Output the [x, y] coordinate of the center of the cell containing the given text.  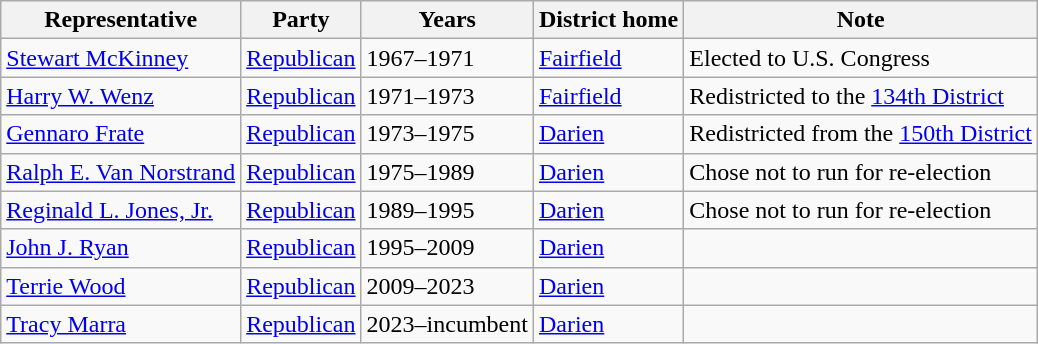
Ralph E. Van Norstrand [121, 172]
Representative [121, 20]
Party [301, 20]
1971–1973 [447, 96]
1995–2009 [447, 248]
2023–incumbent [447, 324]
Reginald L. Jones, Jr. [121, 210]
Elected to U.S. Congress [861, 58]
Redistricted to the 134th District [861, 96]
Redistricted from the 150th District [861, 134]
Note [861, 20]
Stewart McKinney [121, 58]
Gennaro Frate [121, 134]
1989–1995 [447, 210]
John J. Ryan [121, 248]
District home [608, 20]
1975–1989 [447, 172]
Terrie Wood [121, 286]
Years [447, 20]
Harry W. Wenz [121, 96]
Tracy Marra [121, 324]
1967–1971 [447, 58]
2009–2023 [447, 286]
1973–1975 [447, 134]
